Capture the cell that displays the provided text and extract its [x, y] central coordinate. 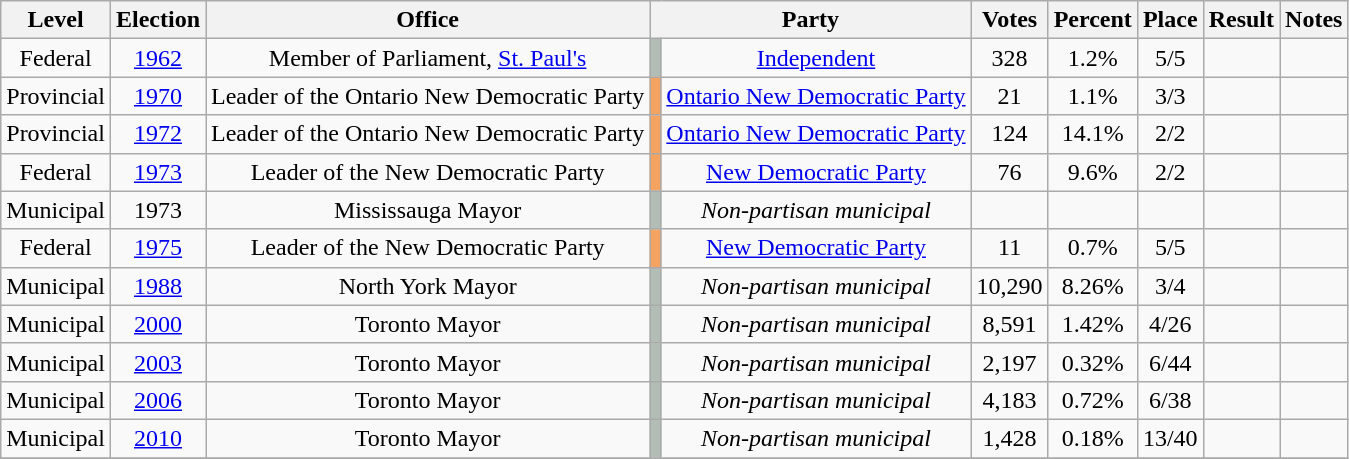
Place [1170, 20]
328 [1010, 58]
Mississauga Mayor [428, 210]
14.1% [1092, 134]
8,591 [1010, 324]
2003 [158, 362]
0.72% [1092, 400]
6/44 [1170, 362]
0.18% [1092, 438]
1.1% [1092, 96]
Result [1241, 20]
Office [428, 20]
13/40 [1170, 438]
3/4 [1170, 286]
3/3 [1170, 96]
2000 [158, 324]
Party [810, 20]
4/26 [1170, 324]
1970 [158, 96]
1975 [158, 248]
Election [158, 20]
21 [1010, 96]
Percent [1092, 20]
10,290 [1010, 286]
2006 [158, 400]
1988 [158, 286]
Independent [816, 58]
Notes [1314, 20]
Member of Parliament, St. Paul's [428, 58]
2010 [158, 438]
76 [1010, 172]
11 [1010, 248]
Votes [1010, 20]
0.7% [1092, 248]
9.6% [1092, 172]
4,183 [1010, 400]
1.2% [1092, 58]
1962 [158, 58]
1972 [158, 134]
124 [1010, 134]
6/38 [1170, 400]
2,197 [1010, 362]
0.32% [1092, 362]
1,428 [1010, 438]
8.26% [1092, 286]
Level [56, 20]
1.42% [1092, 324]
North York Mayor [428, 286]
